Detect which cell encompasses the target text, then output its [X, Y] center coordinate. 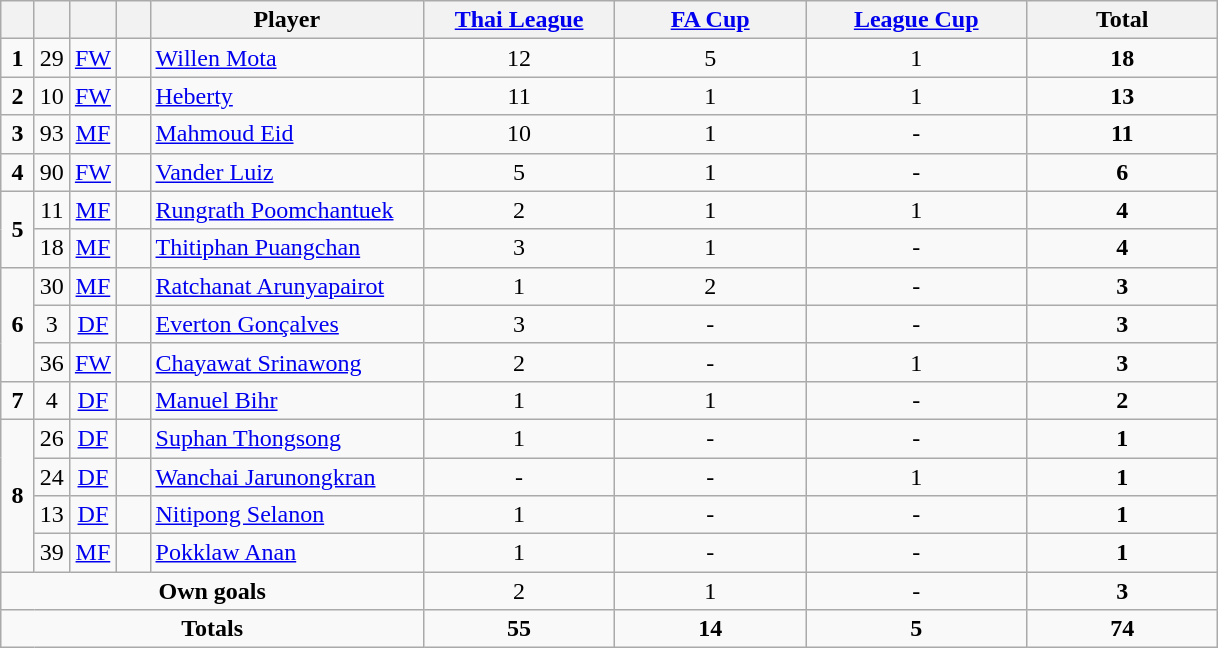
30 [52, 286]
8 [18, 495]
93 [52, 134]
39 [52, 553]
Own goals [212, 591]
Suphan Thongsong [287, 438]
Willen Mota [287, 58]
Wanchai Jarunongkran [287, 477]
14 [710, 629]
74 [1122, 629]
55 [520, 629]
League Cup [916, 20]
Pokklaw Anan [287, 553]
Mahmoud Eid [287, 134]
29 [52, 58]
Vander Luiz [287, 172]
Everton Gonçalves [287, 324]
Thitiphan Puangchan [287, 248]
12 [520, 58]
Chayawat Srinawong [287, 362]
FA Cup [710, 20]
26 [52, 438]
Totals [212, 629]
Heberty [287, 96]
Player [287, 20]
24 [52, 477]
Manuel Bihr [287, 400]
Thai League [520, 20]
7 [18, 400]
Total [1122, 20]
36 [52, 362]
90 [52, 172]
Nitipong Selanon [287, 515]
Rungrath Poomchantuek [287, 210]
Ratchanat Arunyapairot [287, 286]
